Return [x, y] of the center of cell containing provided text 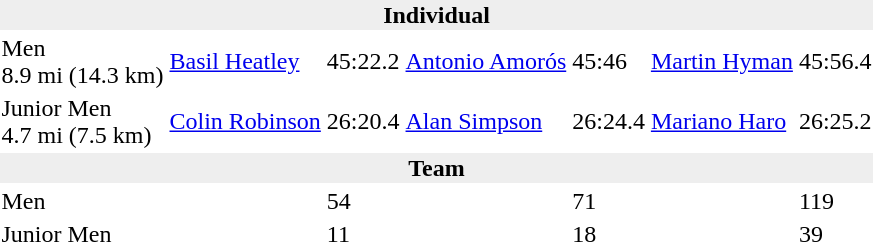
26:25.2 [835, 122]
Junior Men4.7 mi (7.5 km) [82, 122]
Individual [436, 15]
54 [363, 201]
71 [609, 201]
119 [835, 201]
Alan Simpson [486, 122]
26:20.4 [363, 122]
Basil Heatley [245, 62]
45:46 [609, 62]
26:24.4 [609, 122]
45:22.2 [363, 62]
Mariano Haro [722, 122]
Antonio Amorós [486, 62]
Men [82, 201]
Men8.9 mi (14.3 km) [82, 62]
Team [436, 168]
Martin Hyman [722, 62]
Colin Robinson [245, 122]
45:56.4 [835, 62]
